Find where the given text appears and provide that cell's center as [X, Y] coordinate. 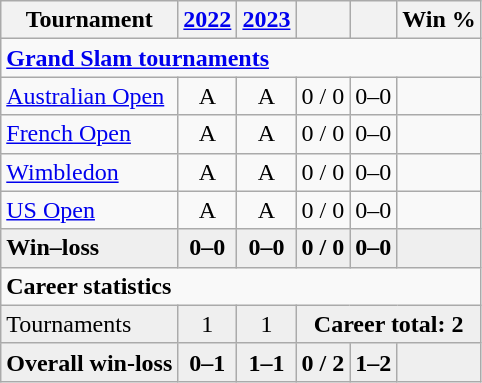
Overall win-loss [90, 362]
US Open [90, 210]
Tournaments [90, 324]
Win–loss [90, 248]
1–1 [266, 362]
Win % [440, 20]
French Open [90, 134]
1–2 [374, 362]
2022 [208, 20]
Grand Slam tournaments [242, 58]
Career total: 2 [388, 324]
Wimbledon [90, 172]
0 / 2 [323, 362]
Career statistics [242, 286]
Australian Open [90, 96]
0–1 [208, 362]
2023 [266, 20]
Tournament [90, 20]
